Locate the cell with the specified text and output its (x, y) center coordinate. 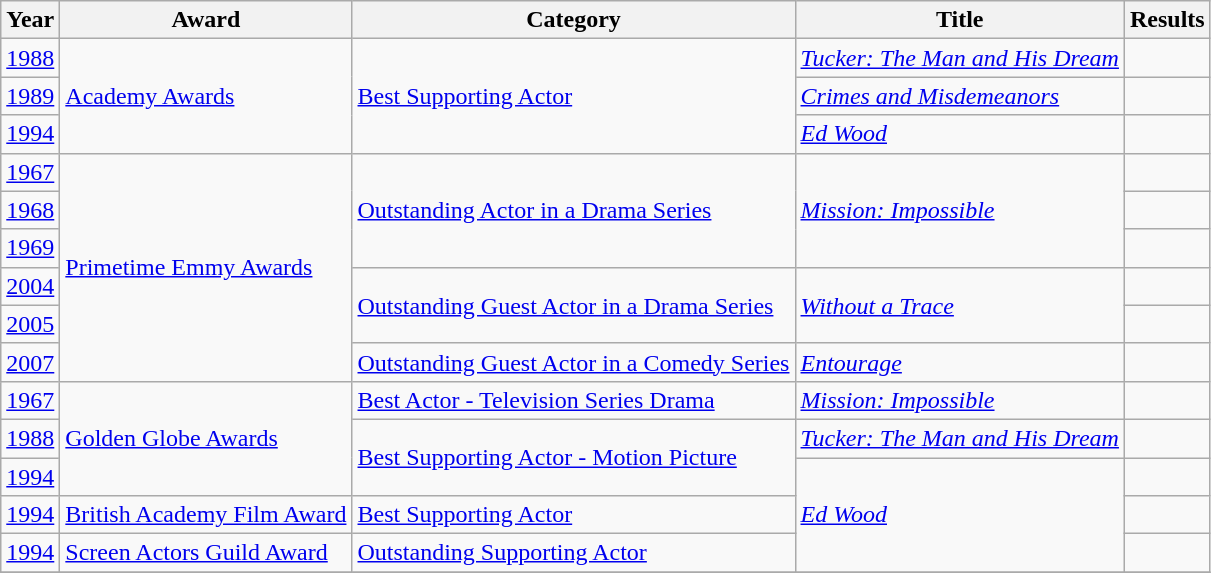
Outstanding Guest Actor in a Drama Series (574, 305)
1989 (30, 96)
Category (574, 20)
Award (206, 20)
Results (1167, 20)
Year (30, 20)
Without a Trace (960, 305)
Screen Actors Guild Award (206, 553)
Entourage (960, 362)
Best Supporting Actor - Motion Picture (574, 457)
1969 (30, 248)
Best Actor - Television Series Drama (574, 400)
British Academy Film Award (206, 515)
Outstanding Actor in a Drama Series (574, 210)
Outstanding Supporting Actor (574, 553)
1968 (30, 210)
Academy Awards (206, 96)
Primetime Emmy Awards (206, 267)
Outstanding Guest Actor in a Comedy Series (574, 362)
2007 (30, 362)
2004 (30, 286)
Title (960, 20)
Golden Globe Awards (206, 438)
2005 (30, 324)
Crimes and Misdemeanors (960, 96)
